Pinpoint the cell where the given text exists, returning its (X, Y) midpoint coordinate. 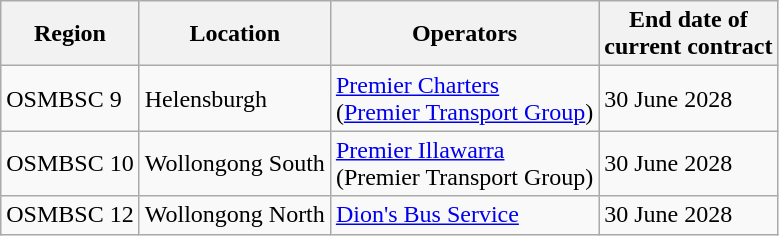
Premier Illawarra(Premier Transport Group) (464, 164)
Region (70, 34)
OSMBSC 9 (70, 98)
Wollongong South (234, 164)
OSMBSC 10 (70, 164)
OSMBSC 12 (70, 215)
Operators (464, 34)
Helensburgh (234, 98)
Location (234, 34)
End date ofcurrent contract (688, 34)
Dion's Bus Service (464, 215)
Wollongong North (234, 215)
Premier Charters(Premier Transport Group) (464, 98)
